Pinpoint the cell where the given text exists, returning its [x, y] midpoint coordinate. 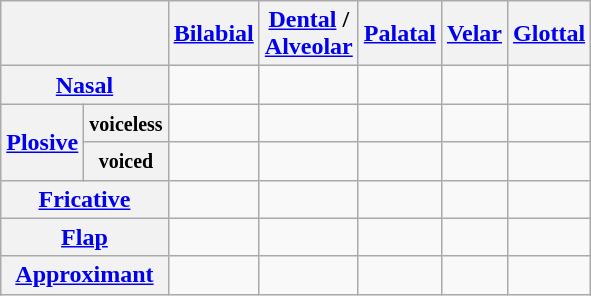
Velar [474, 34]
Flap [84, 237]
Glottal [550, 34]
Bilabial [214, 34]
Nasal [84, 85]
Dental /Alveolar [308, 34]
Approximant [84, 275]
voiceless [126, 123]
voiced [126, 161]
Fricative [84, 199]
Plosive [42, 142]
Palatal [400, 34]
